Search for the cell housing the specified text and yield its (x, y) center coordinate. 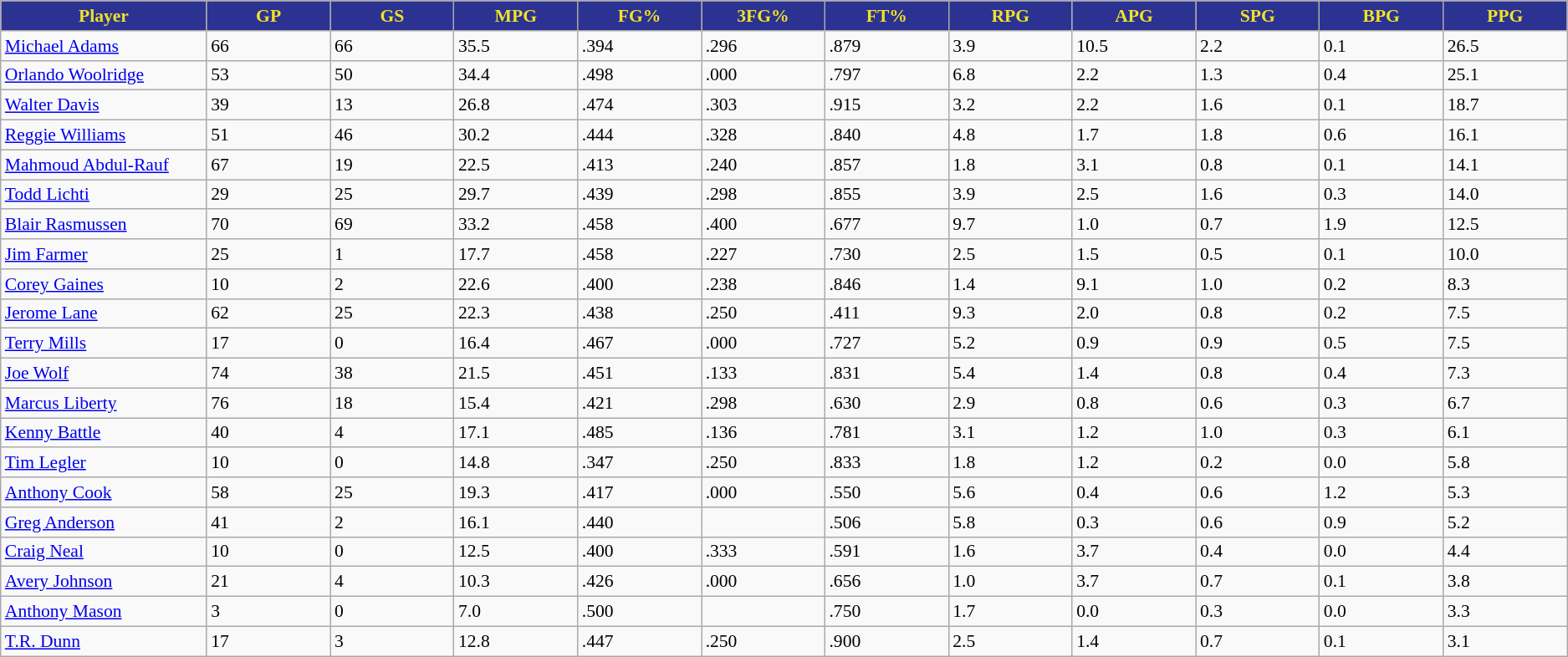
4.4 (1505, 552)
17.7 (516, 254)
.879 (886, 46)
.347 (640, 463)
21.5 (516, 374)
Jerome Lane (104, 313)
.900 (886, 641)
16.4 (516, 344)
1.3 (1258, 75)
BPG (1382, 16)
Walter Davis (104, 105)
.417 (640, 492)
38 (392, 374)
53 (268, 75)
.328 (764, 135)
50 (392, 75)
9.1 (1134, 284)
10.5 (1134, 46)
Craig Neal (104, 552)
25.1 (1505, 75)
22.3 (516, 313)
.227 (764, 254)
.426 (640, 582)
.451 (640, 374)
Anthony Mason (104, 612)
62 (268, 313)
.438 (640, 313)
Marcus Liberty (104, 403)
Mahmoud Abdul-Rauf (104, 165)
.550 (886, 492)
GS (392, 16)
35.5 (516, 46)
.656 (886, 582)
19.3 (516, 492)
Corey Gaines (104, 284)
41 (268, 522)
39 (268, 105)
Todd Lichti (104, 195)
.840 (886, 135)
.500 (640, 612)
.303 (764, 105)
7.3 (1505, 374)
3.8 (1505, 582)
.727 (886, 344)
26.5 (1505, 46)
Jim Farmer (104, 254)
T.R. Dunn (104, 641)
14.0 (1505, 195)
.444 (640, 135)
69 (392, 225)
29.7 (516, 195)
.413 (640, 165)
40 (268, 433)
FG% (640, 16)
.474 (640, 105)
.421 (640, 403)
1.5 (1134, 254)
7.0 (516, 612)
15.4 (516, 403)
74 (268, 374)
Tim Legler (104, 463)
13 (392, 105)
.781 (886, 433)
Orlando Woolridge (104, 75)
4.8 (1010, 135)
PPG (1505, 16)
.296 (764, 46)
.630 (886, 403)
6.8 (1010, 75)
10.3 (516, 582)
22.5 (516, 165)
Anthony Cook (104, 492)
Greg Anderson (104, 522)
14.1 (1505, 165)
Kenny Battle (104, 433)
17.1 (516, 433)
FT% (886, 16)
.730 (886, 254)
.133 (764, 374)
.440 (640, 522)
26.8 (516, 105)
.333 (764, 552)
.831 (886, 374)
Avery Johnson (104, 582)
.238 (764, 284)
6.1 (1505, 433)
5.4 (1010, 374)
.498 (640, 75)
76 (268, 403)
9.3 (1010, 313)
3FG% (764, 16)
.439 (640, 195)
2.0 (1134, 313)
3.3 (1505, 612)
6.7 (1505, 403)
67 (268, 165)
19 (392, 165)
Player (104, 16)
.833 (886, 463)
.485 (640, 433)
29 (268, 195)
Terry Mills (104, 344)
22.6 (516, 284)
30.2 (516, 135)
.394 (640, 46)
9.7 (1010, 225)
5.3 (1505, 492)
.915 (886, 105)
3.2 (1010, 105)
70 (268, 225)
14.8 (516, 463)
.240 (764, 165)
58 (268, 492)
1.9 (1382, 225)
33.2 (516, 225)
APG (1134, 16)
18 (392, 403)
.467 (640, 344)
5.6 (1010, 492)
SPG (1258, 16)
.846 (886, 284)
.136 (764, 433)
.677 (886, 225)
GP (268, 16)
21 (268, 582)
Reggie Williams (104, 135)
.506 (886, 522)
8.3 (1505, 284)
RPG (1010, 16)
34.4 (516, 75)
.750 (886, 612)
Joe Wolf (104, 374)
MPG (516, 16)
Blair Rasmussen (104, 225)
2.9 (1010, 403)
51 (268, 135)
12.8 (516, 641)
.797 (886, 75)
.857 (886, 165)
Michael Adams (104, 46)
46 (392, 135)
.447 (640, 641)
.411 (886, 313)
10.0 (1505, 254)
1 (392, 254)
.591 (886, 552)
18.7 (1505, 105)
.855 (886, 195)
